Return the (x, y) coordinate for the center point of the cell that contains the specified text.  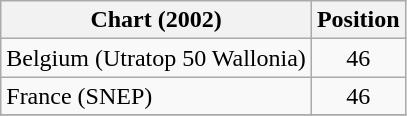
Chart (2002) (156, 20)
Belgium (Utratop 50 Wallonia) (156, 58)
Position (358, 20)
France (SNEP) (156, 96)
